Search for the cell housing the specified text and yield its [x, y] center coordinate. 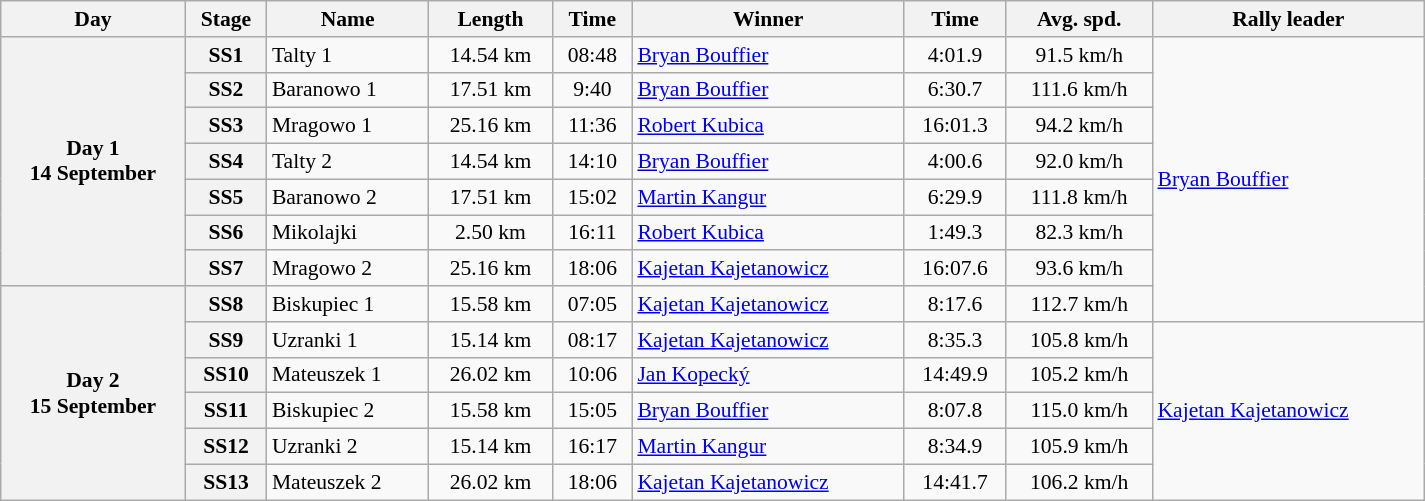
94.2 km/h [1079, 126]
82.3 km/h [1079, 233]
Mragowo 2 [348, 269]
11:36 [592, 126]
Uzranki 2 [348, 447]
105.2 km/h [1079, 375]
Winner [768, 19]
SS1 [226, 55]
8:35.3 [955, 340]
07:05 [592, 304]
SS8 [226, 304]
Mateuszek 2 [348, 482]
Uzranki 1 [348, 340]
Mragowo 1 [348, 126]
8:34.9 [955, 447]
SS12 [226, 447]
Mateuszek 1 [348, 375]
Avg. spd. [1079, 19]
10:06 [592, 375]
15:05 [592, 411]
14:10 [592, 162]
SS9 [226, 340]
Talty 1 [348, 55]
106.2 km/h [1079, 482]
Biskupiec 1 [348, 304]
Talty 2 [348, 162]
Day 215 September [93, 393]
8:17.6 [955, 304]
1:49.3 [955, 233]
105.9 km/h [1079, 447]
Jan Kopecký [768, 375]
SS3 [226, 126]
16:11 [592, 233]
Baranowo 2 [348, 197]
16:07.6 [955, 269]
SS10 [226, 375]
91.5 km/h [1079, 55]
Mikolajki [348, 233]
92.0 km/h [1079, 162]
14:49.9 [955, 375]
112.7 km/h [1079, 304]
6:30.7 [955, 90]
9:40 [592, 90]
2.50 km [491, 233]
93.6 km/h [1079, 269]
Biskupiec 2 [348, 411]
Name [348, 19]
08:17 [592, 340]
14:41.7 [955, 482]
SS4 [226, 162]
4:01.9 [955, 55]
SS2 [226, 90]
15:02 [592, 197]
Baranowo 1 [348, 90]
08:48 [592, 55]
SS7 [226, 269]
115.0 km/h [1079, 411]
4:00.6 [955, 162]
SS11 [226, 411]
Stage [226, 19]
6:29.9 [955, 197]
105.8 km/h [1079, 340]
8:07.8 [955, 411]
Day [93, 19]
Rally leader [1288, 19]
16:17 [592, 447]
Length [491, 19]
SS5 [226, 197]
Day 114 September [93, 162]
SS6 [226, 233]
SS13 [226, 482]
16:01.3 [955, 126]
111.8 km/h [1079, 197]
111.6 km/h [1079, 90]
